Find where the given text appears and provide that cell's center as (x, y) coordinate. 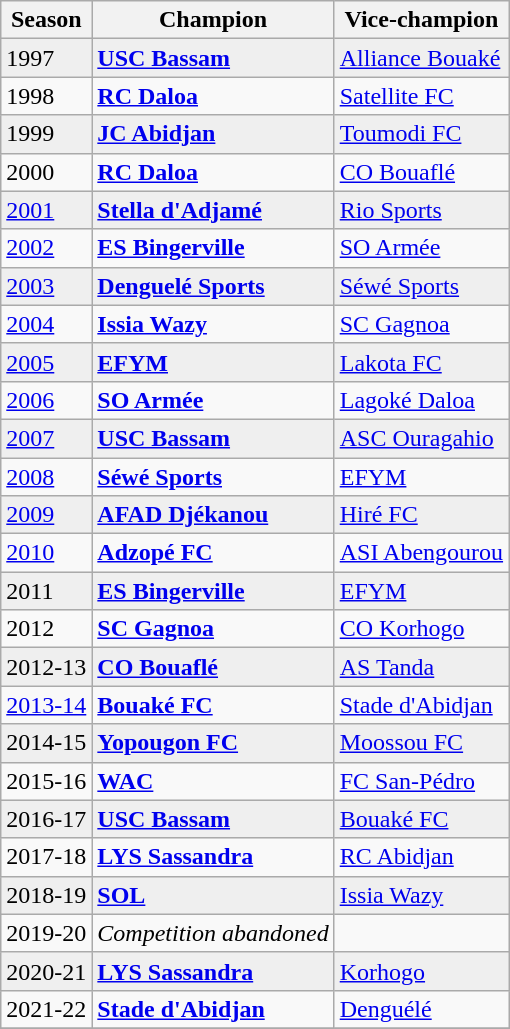
Season (46, 20)
2008 (46, 477)
Competition abandoned (213, 933)
Hiré FC (421, 515)
2021-22 (46, 1009)
2017-18 (46, 857)
2007 (46, 438)
2019-20 (46, 933)
2006 (46, 400)
Vice-champion (421, 20)
Stella d'Adjamé (213, 210)
2000 (46, 172)
1997 (46, 58)
2014-15 (46, 743)
Moossou FC (421, 743)
FC San-Pédro (421, 781)
1999 (46, 134)
Satellite FC (421, 96)
Toumodi FC (421, 134)
WAC (213, 781)
AS Tanda (421, 667)
Rio Sports (421, 210)
2016-17 (46, 819)
2002 (46, 248)
1998 (46, 96)
2020-21 (46, 971)
2011 (46, 591)
ASC Ouragahio (421, 438)
2004 (46, 324)
2003 (46, 286)
2012 (46, 629)
2018-19 (46, 895)
AFAD Djékanou (213, 515)
2015-16 (46, 781)
Denguélé (421, 1009)
CO Korhogo (421, 629)
ASI Abengourou (421, 553)
2010 (46, 553)
Korhogo (421, 971)
Lakota FC (421, 362)
Lagoké Daloa (421, 400)
Champion (213, 20)
Alliance Bouaké (421, 58)
Adzopé FC (213, 553)
Denguelé Sports (213, 286)
2012-13 (46, 667)
JC Abidjan (213, 134)
2009 (46, 515)
2013-14 (46, 705)
Yopougon FC (213, 743)
RC Abidjan (421, 857)
2001 (46, 210)
SOL (213, 895)
2005 (46, 362)
